Return [x, y] of the center of cell containing provided text 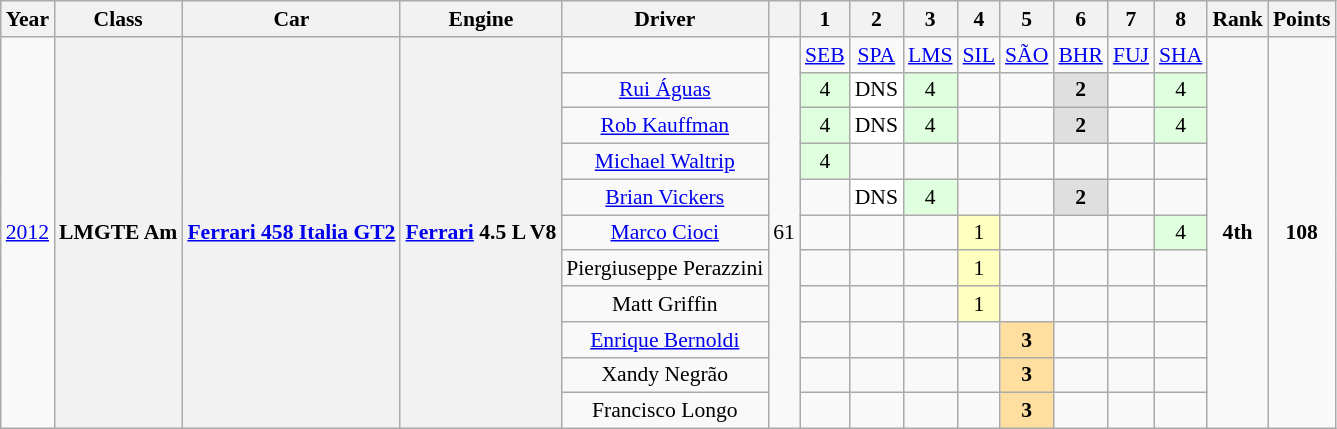
Michael Waltrip [664, 162]
Class [118, 19]
Ferrari 458 Italia GT2 [291, 233]
108 [1302, 233]
SIL [980, 55]
LMGTE Am [118, 233]
Brian Vickers [664, 197]
Engine [480, 19]
SHA [1180, 55]
Year [28, 19]
Francisco Longo [664, 411]
SPA [876, 55]
Rui Águas [664, 90]
Ferrari 4.5 L V8 [480, 233]
Matt Griffin [664, 304]
7 [1131, 19]
Rank [1238, 19]
5 [1026, 19]
2012 [28, 233]
Points [1302, 19]
SÃO [1026, 55]
FUJ [1131, 55]
Rob Kauffman [664, 126]
Driver [664, 19]
61 [784, 233]
Piergiuseppe Perazzini [664, 269]
6 [1080, 19]
LMS [930, 55]
SEB [825, 55]
Car [291, 19]
Xandy Negrão [664, 375]
8 [1180, 19]
BHR [1080, 55]
Enrique Bernoldi [664, 340]
Marco Cioci [664, 233]
4th [1238, 233]
